Identify which cell holds the provided text, then report its [x, y] central coordinate. 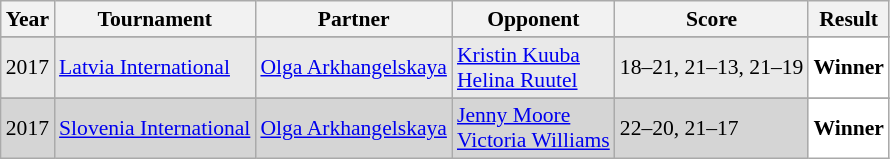
Year [28, 19]
Tournament [154, 19]
Result [848, 19]
Jenny Moore Victoria Williams [534, 128]
Latvia International [154, 68]
Opponent [534, 19]
22–20, 21–17 [712, 128]
Partner [354, 19]
Slovenia International [154, 128]
Score [712, 19]
Kristin Kuuba Helina Ruutel [534, 68]
18–21, 21–13, 21–19 [712, 68]
